Return [x, y] of the center of cell containing provided text 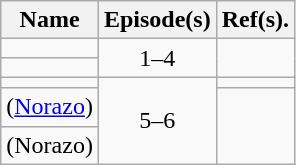
1–4 [157, 58]
Name [50, 20]
5–6 [157, 120]
Episode(s) [157, 20]
Ref(s). [255, 20]
